Return [x, y] of the center of cell containing provided text 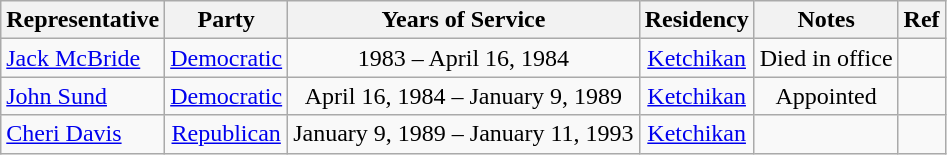
1983 – April 16, 1984 [464, 58]
John Sund [83, 96]
Residency [696, 20]
Notes [826, 20]
Cheri Davis [83, 134]
Died in office [826, 58]
April 16, 1984 – January 9, 1989 [464, 96]
Ref [922, 20]
Representative [83, 20]
Years of Service [464, 20]
January 9, 1989 – January 11, 1993 [464, 134]
Party [226, 20]
Republican [226, 134]
Appointed [826, 96]
Jack McBride [83, 58]
